Pinpoint the cell where the given text exists, returning its (X, Y) midpoint coordinate. 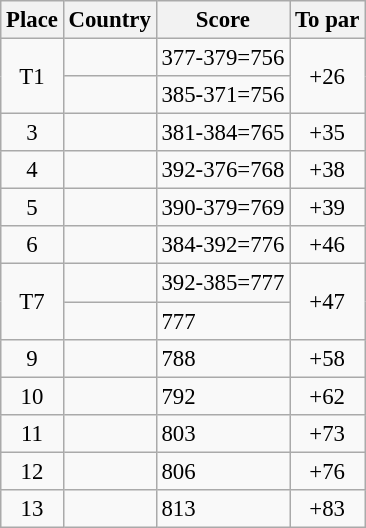
6 (32, 245)
Score (223, 20)
+39 (328, 208)
803 (223, 433)
806 (223, 471)
392-385=777 (223, 283)
+47 (328, 302)
10 (32, 396)
+76 (328, 471)
381-384=765 (223, 133)
+83 (328, 509)
788 (223, 358)
13 (32, 509)
+73 (328, 433)
377-379=756 (223, 58)
+26 (328, 76)
385-371=756 (223, 95)
792 (223, 396)
+35 (328, 133)
5 (32, 208)
11 (32, 433)
392-376=768 (223, 170)
T1 (32, 76)
+38 (328, 170)
9 (32, 358)
To par (328, 20)
777 (223, 321)
390-379=769 (223, 208)
+46 (328, 245)
T7 (32, 302)
+58 (328, 358)
Country (110, 20)
12 (32, 471)
Place (32, 20)
813 (223, 509)
3 (32, 133)
4 (32, 170)
+62 (328, 396)
384-392=776 (223, 245)
